Provide the [X, Y] coordinate of the cell's center where the given text is located.  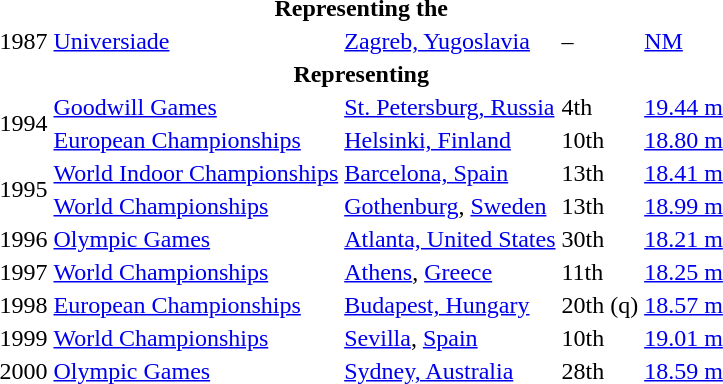
Barcelona, Spain [450, 173]
30th [600, 239]
Athens, Greece [450, 272]
Goodwill Games [196, 107]
Helsinki, Finland [450, 140]
St. Petersburg, Russia [450, 107]
Sevilla, Spain [450, 338]
Budapest, Hungary [450, 305]
11th [600, 272]
Universiade [196, 41]
Atlanta, United States [450, 239]
Olympic Games [196, 239]
4th [600, 107]
Gothenburg, Sweden [450, 206]
– [600, 41]
World Indoor Championships [196, 173]
Zagreb, Yugoslavia [450, 41]
20th (q) [600, 305]
